Extract the [X, Y] coordinate from the center of the cell holding the provided text.  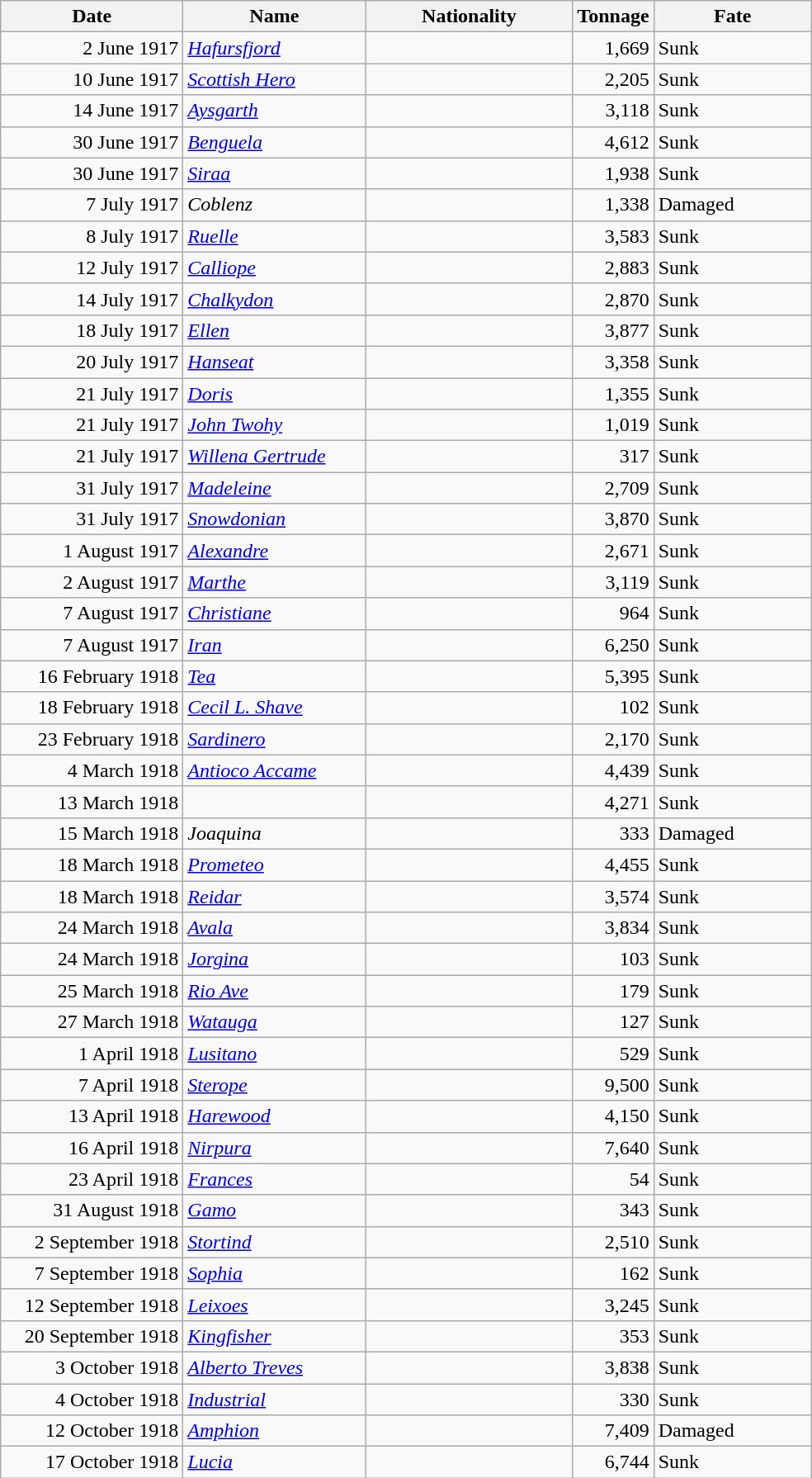
Calliope [274, 268]
Industrial [274, 1400]
Benguela [274, 142]
20 July 1917 [92, 362]
3,870 [613, 519]
Frances [274, 1179]
Lucia [274, 1462]
2 September 1918 [92, 1242]
Fate [733, 17]
Ruelle [274, 236]
2,170 [613, 739]
1,355 [613, 394]
7,640 [613, 1148]
343 [613, 1210]
4,271 [613, 802]
162 [613, 1273]
1 August 1917 [92, 551]
103 [613, 959]
Kingfisher [274, 1336]
Doris [274, 394]
Date [92, 17]
Rio Ave [274, 991]
Harewood [274, 1116]
9,500 [613, 1085]
Joaquina [274, 833]
1,938 [613, 173]
2 August 1917 [92, 582]
Chalkydon [274, 299]
Watauga [274, 1022]
Antioco Accame [274, 770]
Avala [274, 928]
Hafursfjord [274, 48]
54 [613, 1179]
15 March 1918 [92, 833]
Coblenz [274, 205]
20 September 1918 [92, 1336]
25 March 1918 [92, 991]
Siraa [274, 173]
3,245 [613, 1305]
31 August 1918 [92, 1210]
14 June 1917 [92, 111]
14 July 1917 [92, 299]
3,834 [613, 928]
2,883 [613, 268]
16 April 1918 [92, 1148]
Alberto Treves [274, 1367]
333 [613, 833]
Christiane [274, 613]
4 March 1918 [92, 770]
Tonnage [613, 17]
7,409 [613, 1431]
8 July 1917 [92, 236]
1,019 [613, 425]
7 April 1918 [92, 1085]
2,205 [613, 79]
Jorgina [274, 959]
2,671 [613, 551]
13 April 1918 [92, 1116]
2,709 [613, 488]
Ellen [274, 330]
4,439 [613, 770]
179 [613, 991]
4,455 [613, 865]
10 June 1917 [92, 79]
5,395 [613, 676]
23 April 1918 [92, 1179]
Stortind [274, 1242]
3,358 [613, 362]
330 [613, 1400]
3,583 [613, 236]
Marthe [274, 582]
353 [613, 1336]
12 July 1917 [92, 268]
1,669 [613, 48]
Sardinero [274, 739]
Scottish Hero [274, 79]
12 September 1918 [92, 1305]
Sophia [274, 1273]
Reidar [274, 896]
Alexandre [274, 551]
3,877 [613, 330]
23 February 1918 [92, 739]
2 June 1917 [92, 48]
16 February 1918 [92, 676]
3 October 1918 [92, 1367]
3,574 [613, 896]
4 October 1918 [92, 1400]
3,838 [613, 1367]
John Twohy [274, 425]
102 [613, 708]
27 March 1918 [92, 1022]
Aysgarth [274, 111]
Snowdonian [274, 519]
Tea [274, 676]
Lusitano [274, 1054]
18 July 1917 [92, 330]
7 July 1917 [92, 205]
529 [613, 1054]
3,118 [613, 111]
Nationality [469, 17]
127 [613, 1022]
Willena Gertrude [274, 457]
3,119 [613, 582]
2,870 [613, 299]
12 October 1918 [92, 1431]
7 September 1918 [92, 1273]
2,510 [613, 1242]
13 March 1918 [92, 802]
1,338 [613, 205]
17 October 1918 [92, 1462]
Prometeo [274, 865]
Gamo [274, 1210]
Iran [274, 645]
Nirpura [274, 1148]
Hanseat [274, 362]
Sterope [274, 1085]
18 February 1918 [92, 708]
Cecil L. Shave [274, 708]
Amphion [274, 1431]
Leixoes [274, 1305]
4,150 [613, 1116]
1 April 1918 [92, 1054]
6,744 [613, 1462]
Madeleine [274, 488]
964 [613, 613]
317 [613, 457]
Name [274, 17]
6,250 [613, 645]
4,612 [613, 142]
